From the cell containing the given text, extract its center point as (X, Y) coordinate. 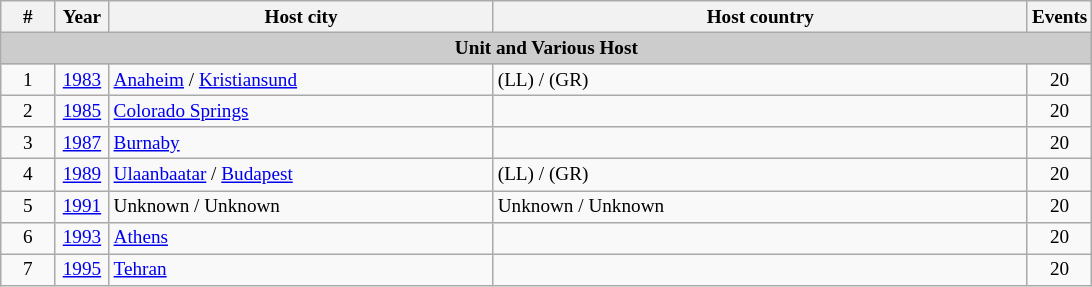
Host city (301, 17)
1985 (82, 111)
4 (28, 175)
3 (28, 143)
1989 (82, 175)
1983 (82, 80)
Anaheim / Kristiansund (301, 80)
Ulaanbaatar / Budapest (301, 175)
1 (28, 80)
Tehran (301, 270)
1995 (82, 270)
1993 (82, 238)
Events (1060, 17)
# (28, 17)
1987 (82, 143)
Colorado Springs (301, 111)
Burnaby (301, 143)
Year (82, 17)
Unit and Various Host (546, 48)
6 (28, 238)
Host country (760, 17)
7 (28, 270)
5 (28, 206)
Athens (301, 238)
1991 (82, 206)
2 (28, 111)
